Locate the cell with the specified text and output its [X, Y] center coordinate. 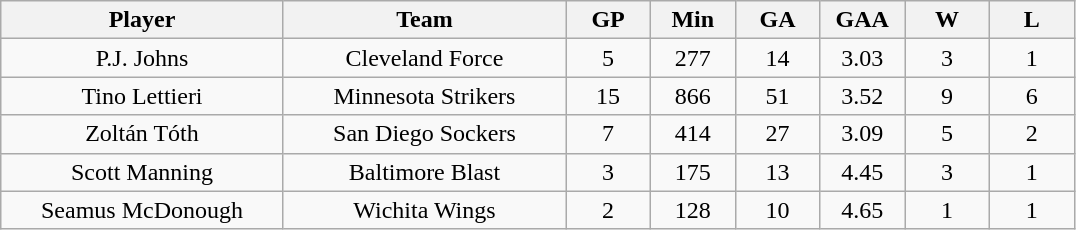
175 [692, 172]
Minnesota Strikers [424, 96]
Baltimore Blast [424, 172]
GA [778, 20]
Seamus McDonough [142, 210]
13 [778, 172]
51 [778, 96]
128 [692, 210]
3.09 [862, 134]
San Diego Sockers [424, 134]
4.65 [862, 210]
14 [778, 58]
3.52 [862, 96]
9 [948, 96]
10 [778, 210]
27 [778, 134]
W [948, 20]
Tino Lettieri [142, 96]
866 [692, 96]
6 [1032, 96]
Scott Manning [142, 172]
Team [424, 20]
Min [692, 20]
277 [692, 58]
Wichita Wings [424, 210]
P.J. Johns [142, 58]
Cleveland Force [424, 58]
4.45 [862, 172]
L [1032, 20]
Zoltán Tóth [142, 134]
7 [608, 134]
3.03 [862, 58]
15 [608, 96]
Player [142, 20]
GP [608, 20]
414 [692, 134]
GAA [862, 20]
